Extract the [x, y] coordinate from the center of the cell holding the provided text.  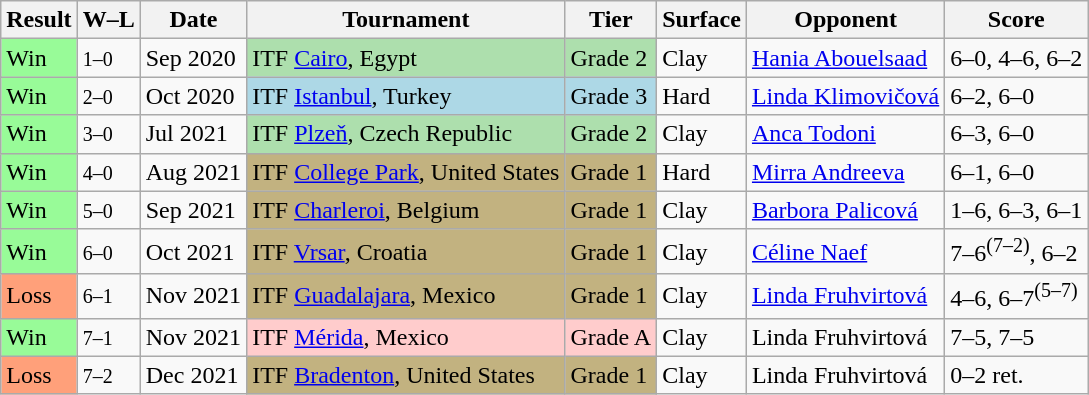
6–0, 4–6, 6–2 [1016, 58]
Grade 3 [611, 96]
Dec 2021 [193, 375]
Anca Todoni [845, 134]
ITF Plzeň, Czech Republic [406, 134]
Céline Naef [845, 252]
1–6, 6–3, 6–1 [1016, 210]
0–2 ret. [1016, 375]
5–0 [108, 210]
Date [193, 20]
Sep 2021 [193, 210]
W–L [108, 20]
ITF Mérida, Mexico [406, 337]
6–3, 6–0 [1016, 134]
ITF Vrsar, Croatia [406, 252]
Oct 2021 [193, 252]
2–0 [108, 96]
7–2 [108, 375]
Sep 2020 [193, 58]
Oct 2020 [193, 96]
7–6(7–2), 6–2 [1016, 252]
1–0 [108, 58]
4–0 [108, 172]
Barbora Palicová [845, 210]
3–0 [108, 134]
Tournament [406, 20]
Result [39, 20]
Grade A [611, 337]
6–2, 6–0 [1016, 96]
Tier [611, 20]
Hania Abouelsaad [845, 58]
6–0 [108, 252]
ITF College Park, United States [406, 172]
Score [1016, 20]
Linda Klimovičová [845, 96]
6–1, 6–0 [1016, 172]
Mirra Andreeva [845, 172]
4–6, 6–7(5–7) [1016, 296]
ITF Charleroi, Belgium [406, 210]
ITF Istanbul, Turkey [406, 96]
ITF Bradenton, United States [406, 375]
7–1 [108, 337]
7–5, 7–5 [1016, 337]
ITF Guadalajara, Mexico [406, 296]
Opponent [845, 20]
Surface [702, 20]
ITF Cairo, Egypt [406, 58]
Jul 2021 [193, 134]
6–1 [108, 296]
Aug 2021 [193, 172]
